Extract the [X, Y] coordinate from the center of the cell holding the provided text.  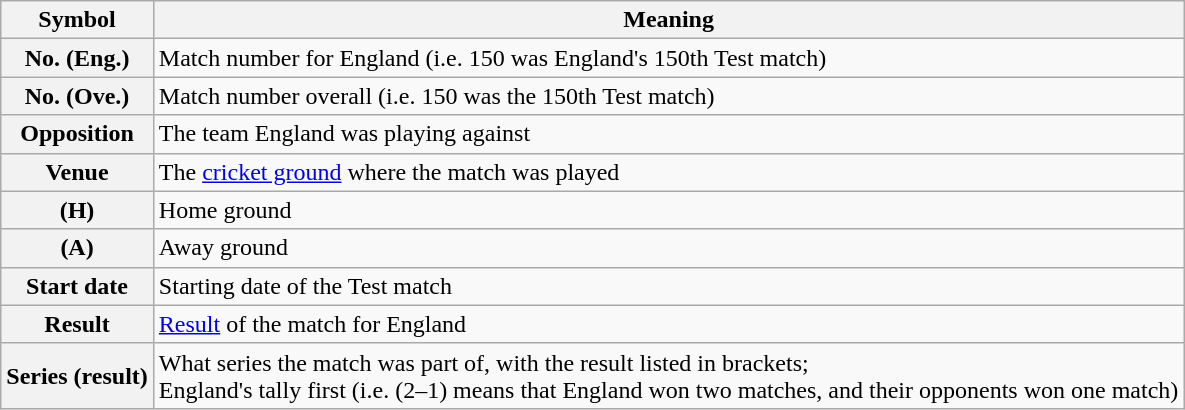
Symbol [78, 20]
Venue [78, 172]
The cricket ground where the match was played [668, 172]
(A) [78, 248]
Result of the match for England [668, 324]
Opposition [78, 134]
Match number overall (i.e. 150 was the 150th Test match) [668, 96]
No. (Ove.) [78, 96]
(H) [78, 210]
The team England was playing against [668, 134]
Result [78, 324]
Series (result) [78, 376]
Starting date of the Test match [668, 286]
Match number for England (i.e. 150 was England's 150th Test match) [668, 58]
Start date [78, 286]
No. (Eng.) [78, 58]
Meaning [668, 20]
Home ground [668, 210]
Away ground [668, 248]
